From the cell containing the given text, extract its center point as [X, Y] coordinate. 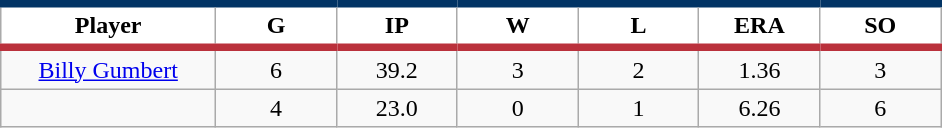
6.26 [760, 108]
23.0 [396, 108]
39.2 [396, 68]
L [638, 26]
1 [638, 108]
4 [276, 108]
IP [396, 26]
ERA [760, 26]
2 [638, 68]
1.36 [760, 68]
Player [108, 26]
W [518, 26]
SO [880, 26]
G [276, 26]
Billy Gumbert [108, 68]
0 [518, 108]
